Return the [X, Y] coordinate for the center point of the cell that contains the specified text.  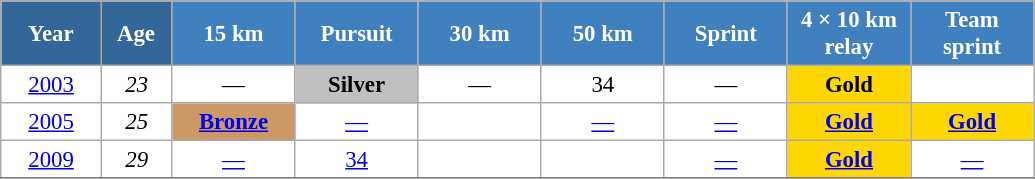
Team sprint [972, 34]
2003 [52, 85]
Silver [356, 85]
Year [52, 34]
4 × 10 km relay [848, 34]
29 [136, 160]
Pursuit [356, 34]
30 km [480, 34]
Age [136, 34]
Sprint [726, 34]
23 [136, 85]
Bronze [234, 122]
2009 [52, 160]
50 km [602, 34]
2005 [52, 122]
25 [136, 122]
15 km [234, 34]
